Return (X, Y) of the center of cell containing provided text 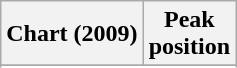
Chart (2009) (72, 34)
Peakposition (189, 34)
